Extract the [X, Y] coordinate from the center of the cell holding the provided text.  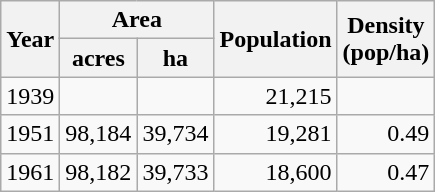
39,734 [176, 134]
1961 [30, 172]
0.47 [386, 172]
Area [137, 20]
98,184 [98, 134]
18,600 [276, 172]
21,215 [276, 96]
19,281 [276, 134]
39,733 [176, 172]
ha [176, 58]
Year [30, 39]
1951 [30, 134]
Population [276, 39]
1939 [30, 96]
acres [98, 58]
Density(pop/ha) [386, 39]
98,182 [98, 172]
0.49 [386, 134]
